Output the (X, Y) coordinate of the center of the cell containing the given text.  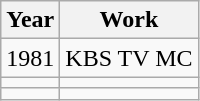
Work (129, 20)
Year (30, 20)
1981 (30, 58)
KBS TV MC (129, 58)
